Capture the cell that displays the provided text and extract its (X, Y) central coordinate. 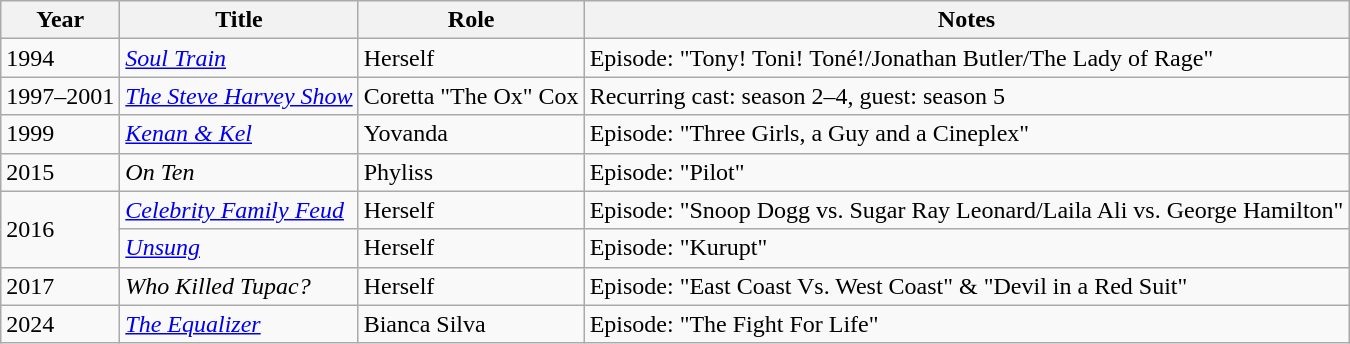
1997–2001 (60, 96)
Episode: "Three Girls, a Guy and a Cineplex" (966, 134)
Bianca Silva (471, 324)
Year (60, 20)
Who Killed Tupac? (239, 286)
Unsung (239, 248)
Celebrity Family Feud (239, 210)
2016 (60, 229)
Recurring cast: season 2–4, guest: season 5 (966, 96)
1999 (60, 134)
Yovanda (471, 134)
On Ten (239, 172)
The Equalizer (239, 324)
1994 (60, 58)
The Steve Harvey Show (239, 96)
Episode: "Pilot" (966, 172)
Kenan & Kel (239, 134)
2015 (60, 172)
Soul Train (239, 58)
2024 (60, 324)
2017 (60, 286)
Title (239, 20)
Episode: "East Coast Vs. West Coast" & "Devil in a Red Suit" (966, 286)
Episode: "Snoop Dogg vs. Sugar Ray Leonard/Laila Ali vs. George Hamilton" (966, 210)
Episode: "The Fight For Life" (966, 324)
Coretta "The Ox" Cox (471, 96)
Episode: "Kurupt" (966, 248)
Episode: "Tony! Toni! Toné!/Jonathan Butler/The Lady of Rage" (966, 58)
Phyliss (471, 172)
Role (471, 20)
Notes (966, 20)
